Pinpoint the cell where the given text exists, returning its [x, y] midpoint coordinate. 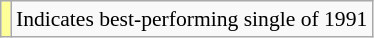
Indicates best-performing single of 1991 [192, 19]
